Search for the cell housing the specified text and yield its (X, Y) center coordinate. 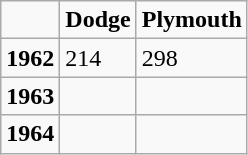
298 (192, 58)
1963 (30, 96)
1964 (30, 134)
214 (98, 58)
1962 (30, 58)
Plymouth (192, 20)
Dodge (98, 20)
